Locate the cell with the specified text and output its (x, y) center coordinate. 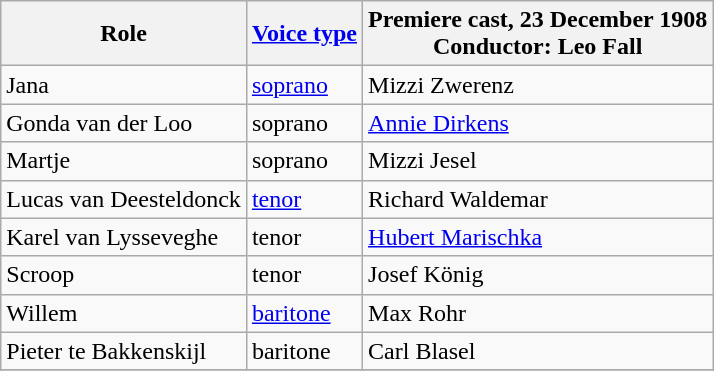
Pieter te Bakkenskijl (124, 351)
Josef König (538, 275)
Martje (124, 161)
Willem (124, 313)
Karel van Lysseveghe (124, 237)
Annie Dirkens (538, 123)
Jana (124, 85)
Hubert Marischka (538, 237)
Mizzi Jesel (538, 161)
Voice type (304, 34)
Role (124, 34)
Scroop (124, 275)
Gonda van der Loo (124, 123)
Lucas van Deesteldonck (124, 199)
Richard Waldemar (538, 199)
Carl Blasel (538, 351)
Mizzi Zwerenz (538, 85)
Max Rohr (538, 313)
Premiere cast, 23 December 1908Conductor: Leo Fall (538, 34)
